Return the [x, y] coordinate for the center point of the cell that contains the specified text.  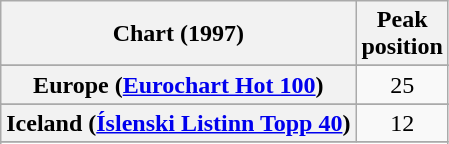
Europe (Eurochart Hot 100) [178, 85]
12 [402, 123]
Chart (1997) [178, 34]
Peakposition [402, 34]
25 [402, 85]
Iceland (Íslenski Listinn Topp 40) [178, 123]
